Determine the [X, Y] coordinate at the center of the cell enclosing the given text.  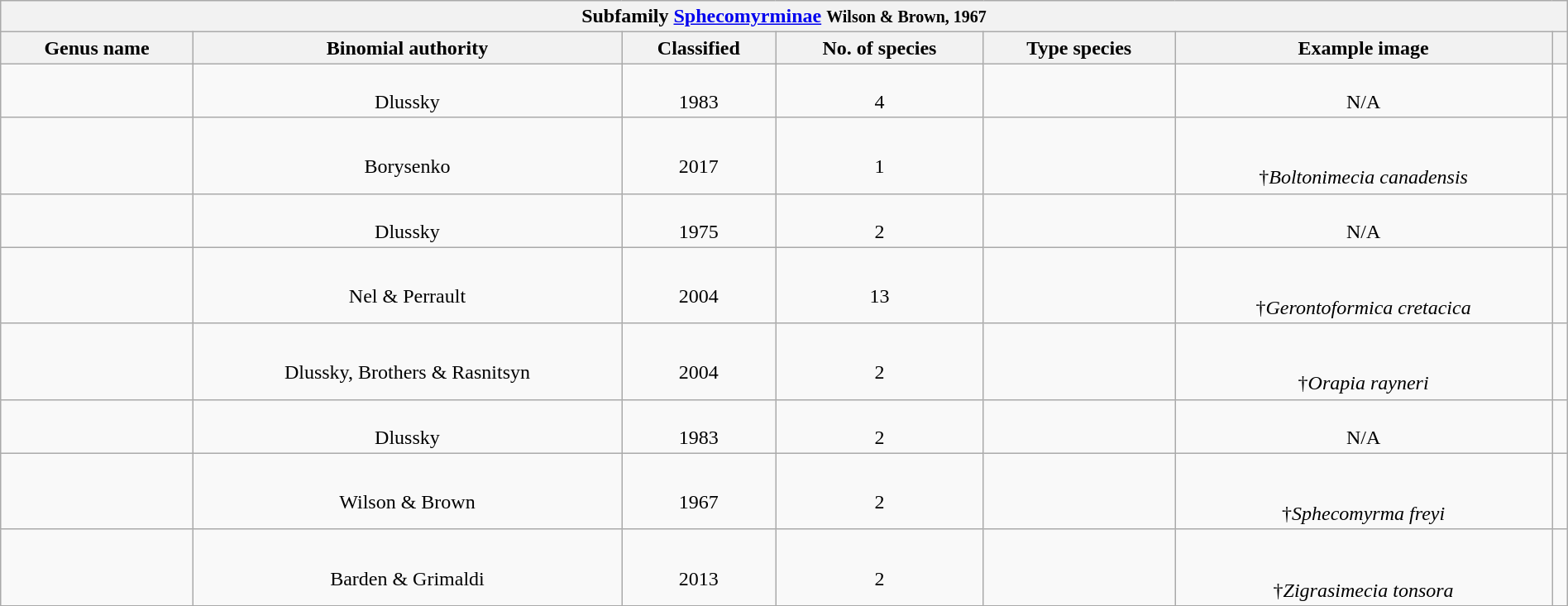
Genus name [98, 48]
No. of species [880, 48]
Borysenko [407, 155]
1975 [700, 220]
Subfamily Sphecomyrminae Wilson & Brown, 1967 [784, 17]
Type species [1079, 48]
Binomial authority [407, 48]
Nel & Perrault [407, 285]
4 [880, 91]
†Sphecomyrma freyi [1364, 491]
Classified [700, 48]
†Boltonimecia canadensis [1364, 155]
2017 [700, 155]
13 [880, 285]
2013 [700, 567]
Example image [1364, 48]
Wilson & Brown [407, 491]
†Gerontoformica cretacica [1364, 285]
1967 [700, 491]
1 [880, 155]
Barden & Grimaldi [407, 567]
†Orapia rayneri [1364, 361]
Dlussky, Brothers & Rasnitsyn [407, 361]
†Zigrasimecia tonsora [1364, 567]
